Extract the (X, Y) coordinate from the center of the cell holding the provided text.  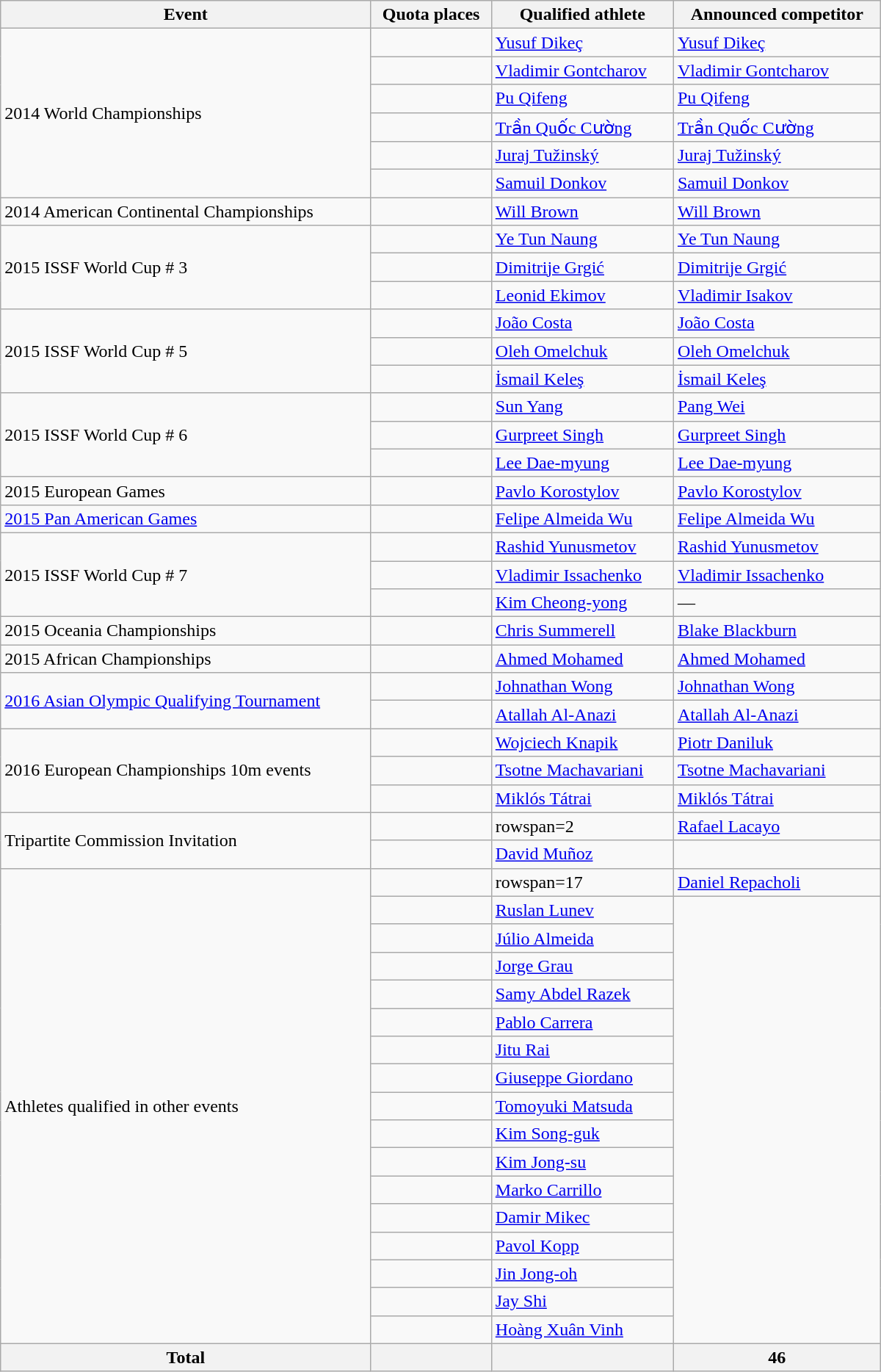
Chris Summerell (582, 631)
2015 ISSF World Cup # 3 (186, 267)
2015 ISSF World Cup # 6 (186, 435)
46 (777, 1357)
Ruslan Lunev (582, 910)
Marko Carrillo (582, 1190)
2014 American Continental Championships (186, 212)
2014 World Championships (186, 113)
Total (186, 1357)
Event (186, 15)
Announced competitor (777, 15)
Leonid Ekimov (582, 295)
2015 Oceania Championships (186, 631)
Rafael Lacayo (777, 826)
Pang Wei (777, 407)
Daniel Repacholi (777, 882)
Wojciech Knapik (582, 743)
Sun Yang (582, 407)
Jay Shi (582, 1301)
Pablo Carrera (582, 1022)
Quota places (431, 15)
Hoàng Xuân Vinh (582, 1329)
Athletes qualified in other events (186, 1106)
Blake Blackburn (777, 631)
2016 European Championships 10m events (186, 770)
Pavol Kopp (582, 1246)
Vladimir Isakov (777, 295)
Piotr Daniluk (777, 743)
Giuseppe Giordano (582, 1078)
rowspan=17 (582, 882)
2015 European Games (186, 491)
Damir Mikec (582, 1218)
Kim Cheong-yong (582, 603)
2016 Asian Olympic Qualifying Tournament (186, 701)
Jin Jong-oh (582, 1274)
Tomoyuki Matsuda (582, 1106)
Jitu Rai (582, 1050)
Júlio Almeida (582, 938)
2015 ISSF World Cup # 5 (186, 351)
Samy Abdel Razek (582, 994)
2015 ISSF World Cup # 7 (186, 574)
— (777, 603)
Tripartite Commission Invitation (186, 840)
David Muñoz (582, 854)
rowspan=2 (582, 826)
2015 Pan American Games (186, 519)
2015 African Championships (186, 659)
Qualified athlete (582, 15)
Kim Jong-su (582, 1162)
Kim Song-guk (582, 1134)
Jorge Grau (582, 966)
